Extract the (X, Y) coordinate from the center of the cell holding the provided text.  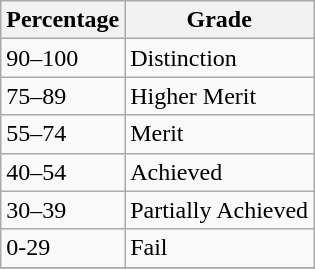
Distinction (220, 58)
0-29 (63, 248)
40–54 (63, 172)
Percentage (63, 20)
Achieved (220, 172)
30–39 (63, 210)
Grade (220, 20)
55–74 (63, 134)
75–89 (63, 96)
Partially Achieved (220, 210)
Fail (220, 248)
90–100 (63, 58)
Higher Merit (220, 96)
Merit (220, 134)
